Scan for the cell matching the given text and deliver its [X, Y] coordinate at center. 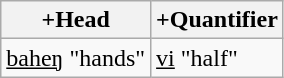
+Head [76, 20]
vi "half" [218, 58]
baheŋ "hands" [76, 58]
+Quantifier [218, 20]
